For the text-containing cell, return its midpoint in (x, y) coordinate format. 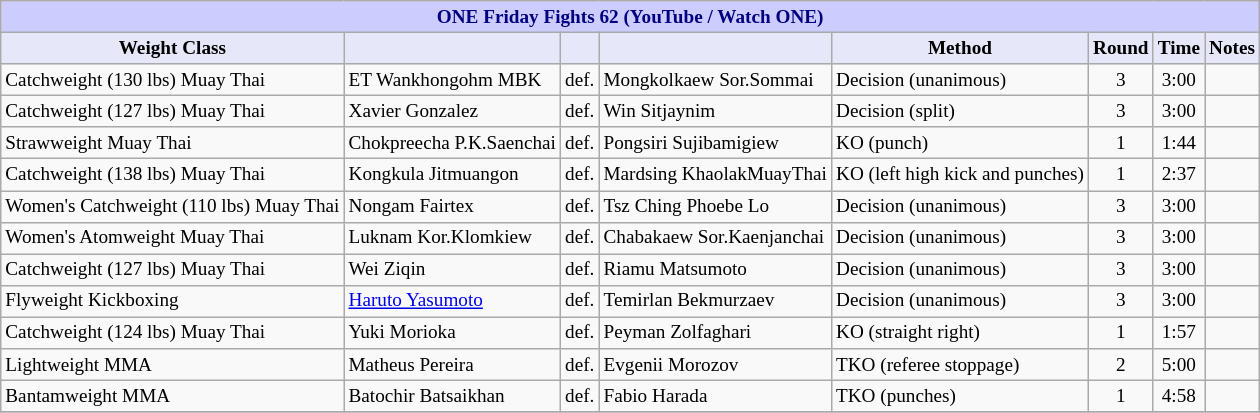
2 (1120, 365)
Xavier Gonzalez (452, 111)
Evgenii Morozov (716, 365)
Decision (split) (960, 111)
5:00 (1178, 365)
Bantamweight MMA (172, 396)
Notes (1232, 48)
Pongsiri Sujibamigiew (716, 143)
Fabio Harada (716, 396)
Women's Atomweight Muay Thai (172, 238)
Catchweight (130 lbs) Muay Thai (172, 80)
Tsz Ching Phoebe Lo (716, 206)
Yuki Morioka (452, 333)
TKO (referee stoppage) (960, 365)
Method (960, 48)
Matheus Pereira (452, 365)
Catchweight (124 lbs) Muay Thai (172, 333)
Chabakaew Sor.Kaenjanchai (716, 238)
Win Sitjaynim (716, 111)
KO (left high kick and punches) (960, 175)
Nongam Fairtex (452, 206)
4:58 (1178, 396)
Batochir Batsaikhan (452, 396)
Wei Ziqin (452, 270)
Strawweight Muay Thai (172, 143)
Riamu Matsumoto (716, 270)
Flyweight Kickboxing (172, 301)
Chokpreecha P.K.Saenchai (452, 143)
1:44 (1178, 143)
Kongkula Jitmuangon (452, 175)
Luknam Kor.Klomkiew (452, 238)
Mongkolkaew Sor.Sommai (716, 80)
1:57 (1178, 333)
Temirlan Bekmurzaev (716, 301)
ONE Friday Fights 62 (YouTube / Watch ONE) (630, 17)
Haruto Yasumoto (452, 301)
Weight Class (172, 48)
Catchweight (138 lbs) Muay Thai (172, 175)
2:37 (1178, 175)
Peyman Zolfaghari (716, 333)
Mardsing KhaolakMuayThai (716, 175)
Women's Catchweight (110 lbs) Muay Thai (172, 206)
KO (punch) (960, 143)
Round (1120, 48)
KO (straight right) (960, 333)
Lightweight MMA (172, 365)
TKO (punches) (960, 396)
ET Wankhongohm MBK (452, 80)
Time (1178, 48)
